Return the (X, Y) coordinate for the center point of the cell that contains the specified text.  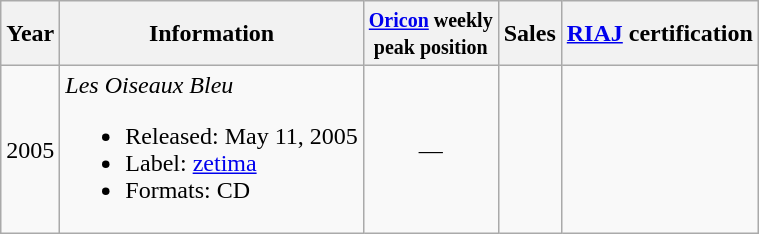
— (430, 150)
2005 (30, 150)
Information (212, 34)
Les Oiseaux BleuReleased: May 11, 2005Label: zetimaFormats: CD (212, 150)
RIAJ certification (660, 34)
Sales (530, 34)
Oricon weeklypeak position (430, 34)
Year (30, 34)
